For the text-containing cell, return its midpoint in [X, Y] coordinate format. 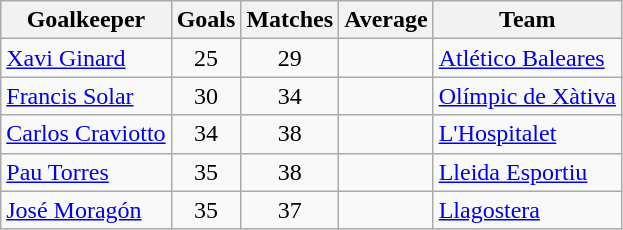
Average [386, 20]
25 [206, 58]
Goalkeeper [86, 20]
Francis Solar [86, 96]
Xavi Ginard [86, 58]
Goals [206, 20]
Atlético Baleares [527, 58]
Team [527, 20]
29 [290, 58]
Lleida Esportiu [527, 172]
Pau Torres [86, 172]
Llagostera [527, 210]
Carlos Craviotto [86, 134]
Olímpic de Xàtiva [527, 96]
Matches [290, 20]
30 [206, 96]
37 [290, 210]
L'Hospitalet [527, 134]
José Moragón [86, 210]
